Find where the given text appears and provide that cell's center as [X, Y] coordinate. 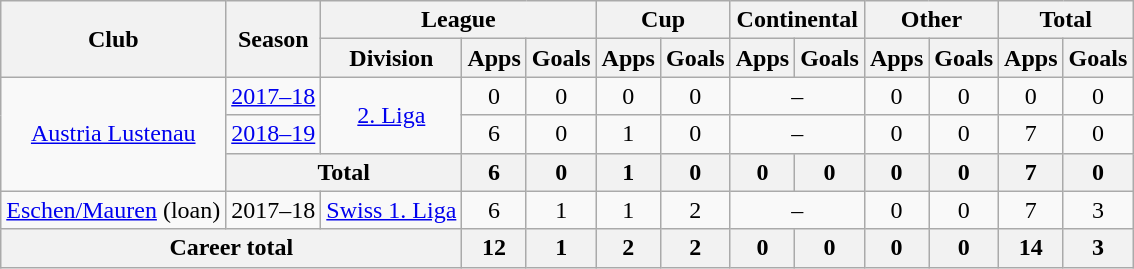
14 [1031, 248]
Austria Lustenau [114, 134]
2. Liga [392, 115]
Season [274, 39]
Other [931, 20]
2018–19 [274, 134]
Continental [797, 20]
Cup [663, 20]
Eschen/Mauren (loan) [114, 210]
12 [494, 248]
League [458, 20]
Division [392, 58]
Swiss 1. Liga [392, 210]
Career total [232, 248]
Club [114, 39]
